Output the (x, y) coordinate of the center of the cell containing the given text.  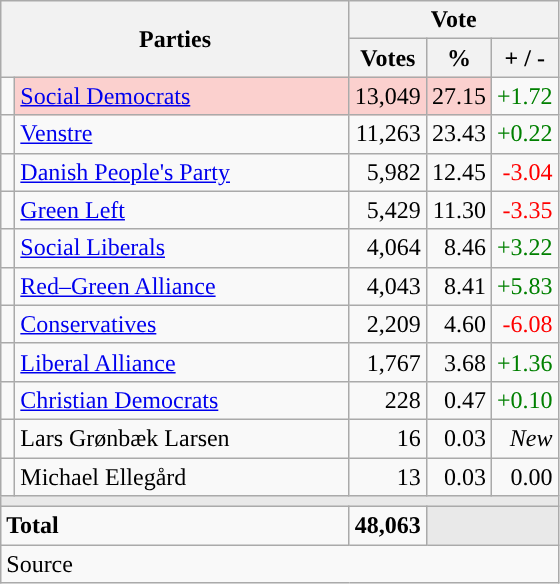
Social Liberals (182, 248)
12.45 (458, 172)
Venstre (182, 134)
New (524, 438)
Red–Green Alliance (182, 286)
3.68 (458, 362)
8.41 (458, 286)
Lars Grønbæk Larsen (182, 438)
Liberal Alliance (182, 362)
1,767 (388, 362)
Source (280, 564)
Social Democrats (182, 96)
4,043 (388, 286)
+1.72 (524, 96)
-6.08 (524, 324)
Parties (176, 39)
Green Left (182, 210)
Total (176, 526)
48,063 (388, 526)
11.30 (458, 210)
27.15 (458, 96)
Michael Ellegård (182, 477)
228 (388, 400)
5,982 (388, 172)
Conservatives (182, 324)
5,429 (388, 210)
+0.10 (524, 400)
Danish People's Party (182, 172)
0.47 (458, 400)
4,064 (388, 248)
16 (388, 438)
13 (388, 477)
13,049 (388, 96)
11,263 (388, 134)
8.46 (458, 248)
Vote (454, 20)
+3.22 (524, 248)
+0.22 (524, 134)
-3.04 (524, 172)
-3.35 (524, 210)
0.00 (524, 477)
Votes (388, 58)
23.43 (458, 134)
+1.36 (524, 362)
+5.83 (524, 286)
2,209 (388, 324)
4.60 (458, 324)
% (458, 58)
Christian Democrats (182, 400)
+ / - (524, 58)
